From the cell containing the given text, extract its center point as [x, y] coordinate. 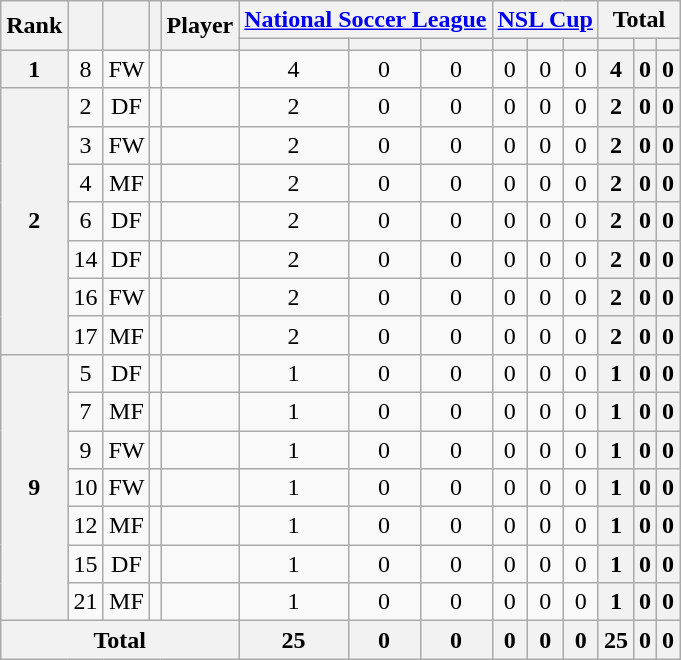
7 [86, 411]
Rank [34, 26]
21 [86, 602]
8 [86, 69]
NSL Cup [545, 20]
6 [86, 221]
10 [86, 488]
15 [86, 564]
National Soccer League [366, 20]
12 [86, 526]
16 [86, 297]
5 [86, 373]
17 [86, 335]
Player [200, 26]
3 [86, 145]
14 [86, 259]
